Output the [X, Y] coordinate of the center of the cell containing the given text.  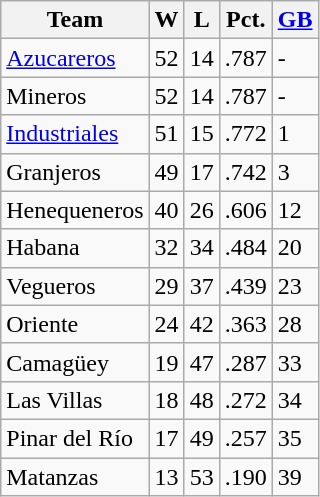
Vegueros [75, 286]
42 [202, 324]
20 [295, 248]
51 [166, 134]
37 [202, 286]
.257 [246, 438]
28 [295, 324]
.272 [246, 400]
Azucareros [75, 58]
53 [202, 477]
35 [295, 438]
Henequeneros [75, 210]
40 [166, 210]
47 [202, 362]
15 [202, 134]
1 [295, 134]
Pinar del Río [75, 438]
GB [295, 20]
29 [166, 286]
26 [202, 210]
.439 [246, 286]
13 [166, 477]
.363 [246, 324]
32 [166, 248]
.742 [246, 172]
.606 [246, 210]
Matanzas [75, 477]
Mineros [75, 96]
L [202, 20]
48 [202, 400]
24 [166, 324]
.190 [246, 477]
Las Villas [75, 400]
12 [295, 210]
23 [295, 286]
39 [295, 477]
.287 [246, 362]
Pct. [246, 20]
.484 [246, 248]
Habana [75, 248]
Industriales [75, 134]
Camagüey [75, 362]
3 [295, 172]
W [166, 20]
Granjeros [75, 172]
Team [75, 20]
.772 [246, 134]
Oriente [75, 324]
18 [166, 400]
33 [295, 362]
19 [166, 362]
